Locate the cell with the specified text and output its [x, y] center coordinate. 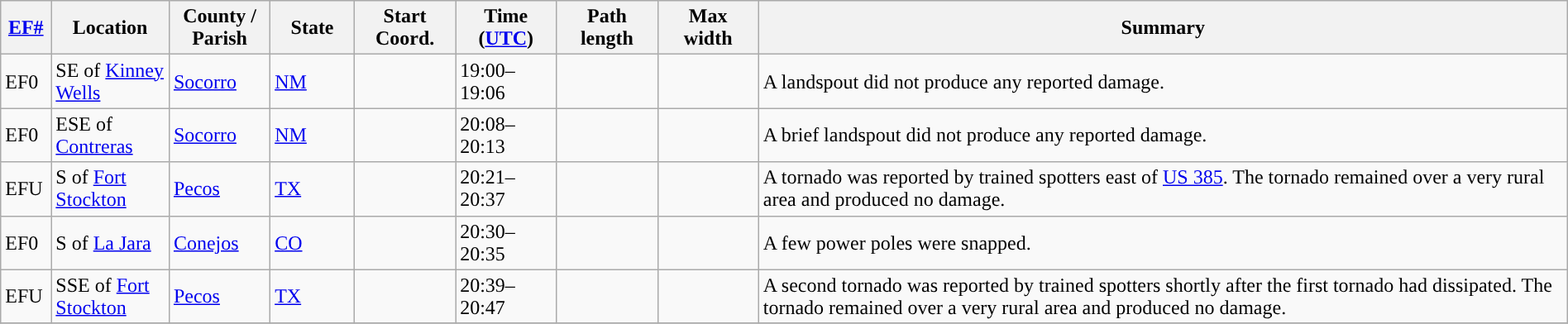
CO [313, 243]
20:30–20:35 [506, 243]
A brief landspout did not produce any reported damage. [1163, 136]
A landspout did not produce any reported damage. [1163, 81]
A tornado was reported by trained spotters east of US 385. The tornado remained over a very rural area and produced no damage. [1163, 188]
20:39–20:47 [506, 296]
A few power poles were snapped. [1163, 243]
Max width [708, 28]
Time (UTC) [506, 28]
Summary [1163, 28]
S of Fort Stockton [111, 188]
Conejos [219, 243]
County / Parish [219, 28]
S of La Jara [111, 243]
20:08–20:13 [506, 136]
SSE of Fort Stockton [111, 296]
EF# [26, 28]
20:21–20:37 [506, 188]
19:00–19:06 [506, 81]
SE of Kinney Wells [111, 81]
Path length [607, 28]
State [313, 28]
Location [111, 28]
ESE of Contreras [111, 136]
Start Coord. [404, 28]
